Pinpoint the cell where the given text exists, returning its (x, y) midpoint coordinate. 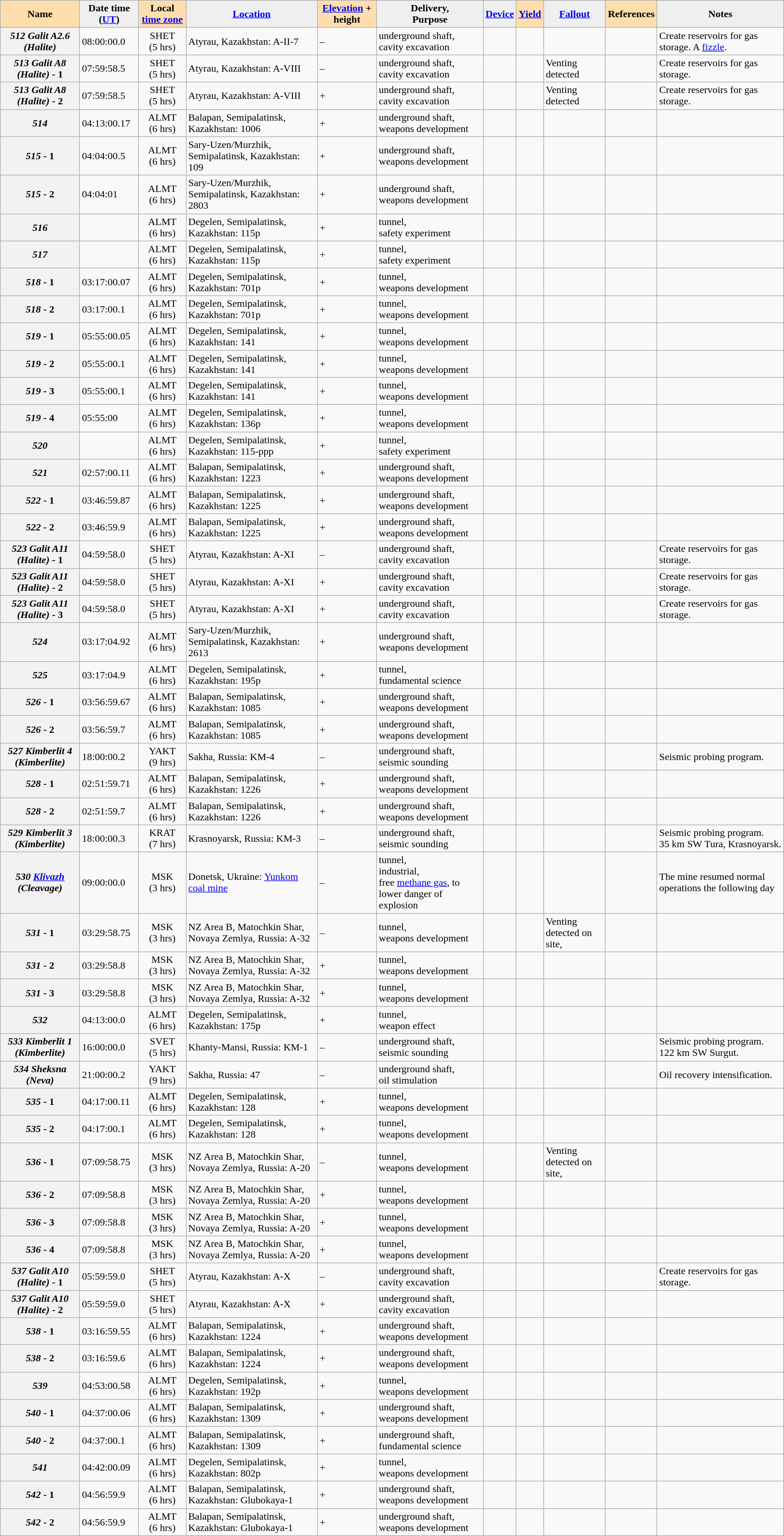
523 Galit A11 (Halite) - 2 (40, 582)
Degelen, Semipalatinsk, Kazakhstan: 195p (252, 675)
515 - 1 (40, 156)
Krasnoyarsk, Russia: KM-3 (252, 839)
04:37:00.06 (109, 1413)
518 - 1 (40, 282)
540 - 2 (40, 1440)
519 - 3 (40, 391)
532 (40, 1020)
Degelen, Semipalatinsk, Kazakhstan: 802p (252, 1467)
523 Galit A11 (Halite) - 1 (40, 555)
538 - 2 (40, 1358)
523 Galit A11 (Halite) - 3 (40, 609)
03:29:58.75 (109, 933)
16:00:00.0 (109, 1047)
533 Kimberlit 1 (Kimberlite) (40, 1047)
524 (40, 642)
526 - 2 (40, 729)
537 Galit A10 (Halite) - 1 (40, 1276)
Atyrau, Kazakhstan: A-II-7 (252, 41)
03:56:59.67 (109, 702)
535 - 2 (40, 1129)
underground shaft,oil stimulation (430, 1074)
Notes (720, 14)
Balapan, Semipalatinsk, Kazakhstan: 1006 (252, 123)
09:00:00.0 (109, 883)
Device (500, 14)
515 - 2 (40, 194)
03:46:59.9 (109, 527)
02:51:59.71 (109, 784)
Seismic probing program. 35 km SW Tura, Krasnoyarsk. (720, 839)
531 - 3 (40, 993)
526 - 1 (40, 702)
519 - 4 (40, 418)
03:17:04.9 (109, 675)
Elevation + height (347, 14)
04:42:00.09 (109, 1467)
514 (40, 123)
512 Galit A2.6 (Halite) (40, 41)
Degelen, Semipalatinsk, Kazakhstan: 136p (252, 418)
tunnel,fundamental science (430, 675)
18:00:00.3 (109, 839)
Sary-Uzen/Murzhik, Semipalatinsk, Kazakhstan: 2613 (252, 642)
04:13:00.17 (109, 123)
539 (40, 1386)
Date time (UT) (109, 14)
538 - 1 (40, 1332)
521 (40, 473)
Donetsk, Ukraine: Yunkom coal mine (252, 883)
537 Galit A10 (Halite) - 2 (40, 1304)
tunnel,industrial, free methane gas, to lower danger of explosion (430, 883)
522 - 2 (40, 527)
518 - 2 (40, 309)
536 - 1 (40, 1162)
535 - 1 (40, 1102)
Seismic probing program. 122 km SW Surgut. (720, 1047)
Local time zone (162, 14)
03:17:00.1 (109, 309)
02:51:59.7 (109, 811)
Oil recovery intensification. (720, 1074)
Location (252, 14)
Fallout (575, 14)
07:09:58.75 (109, 1162)
Sary-Uzen/Murzhik, Semipalatinsk, Kazakhstan: 2803 (252, 194)
522 - 1 (40, 500)
Khanty-Mansi, Russia: KM-1 (252, 1047)
03:17:00.07 (109, 282)
The mine resumed normal operations the following day (720, 883)
03:17:04.92 (109, 642)
04:17:00.1 (109, 1129)
04:53:00.58 (109, 1386)
Sakha, Russia: 47 (252, 1074)
05:55:00 (109, 418)
541 (40, 1467)
527 Kimberlit 4 (Kimberlite) (40, 757)
516 (40, 227)
542 - 1 (40, 1495)
Degelen, Semipalatinsk, Kazakhstan: 175p (252, 1020)
Degelen, Semipalatinsk, Kazakhstan: 192p (252, 1386)
04:17:00.11 (109, 1102)
04:04:01 (109, 194)
519 - 1 (40, 336)
Sary-Uzen/Murzhik, Semipalatinsk, Kazakhstan: 109 (252, 156)
03:16:59.6 (109, 1358)
Degelen, Semipalatinsk, Kazakhstan: 115-ppp (252, 446)
Balapan, Semipalatinsk, Kazakhstan: 1223 (252, 473)
528 - 1 (40, 784)
536 - 3 (40, 1222)
517 (40, 255)
21:00:00.2 (109, 1074)
Delivery, Purpose (430, 14)
536 - 2 (40, 1195)
513 Galit A8 (Halite) - 1 (40, 69)
Name (40, 14)
534 Sheksna (Neva) (40, 1074)
tunnel,weapon effect (430, 1020)
References (632, 14)
Create reservoirs for gas storage. A fizzle. (720, 41)
KRAT (7 hrs) (162, 839)
SVET (5 hrs) (162, 1047)
536 - 4 (40, 1249)
531 - 1 (40, 933)
02:57:00.11 (109, 473)
08:00:00.0 (109, 41)
529 Kimberlit 3 (Kimberlite) (40, 839)
04:04:00.5 (109, 156)
03:46:59.87 (109, 500)
03:56:59.7 (109, 729)
542 - 2 (40, 1522)
04:37:00.1 (109, 1440)
520 (40, 446)
525 (40, 675)
05:55:00.05 (109, 336)
519 - 2 (40, 364)
18:00:00.2 (109, 757)
540 - 1 (40, 1413)
528 - 2 (40, 811)
Seismic probing program. (720, 757)
531 - 2 (40, 965)
530 Klivazh (Cleavage) (40, 883)
04:13:00.0 (109, 1020)
underground shaft,fundamental science (430, 1440)
513 Galit A8 (Halite) - 2 (40, 96)
Sakha, Russia: KM-4 (252, 757)
03:16:59.55 (109, 1332)
Yield (530, 14)
